Determine the [x, y] coordinate at the center of the cell enclosing the given text.  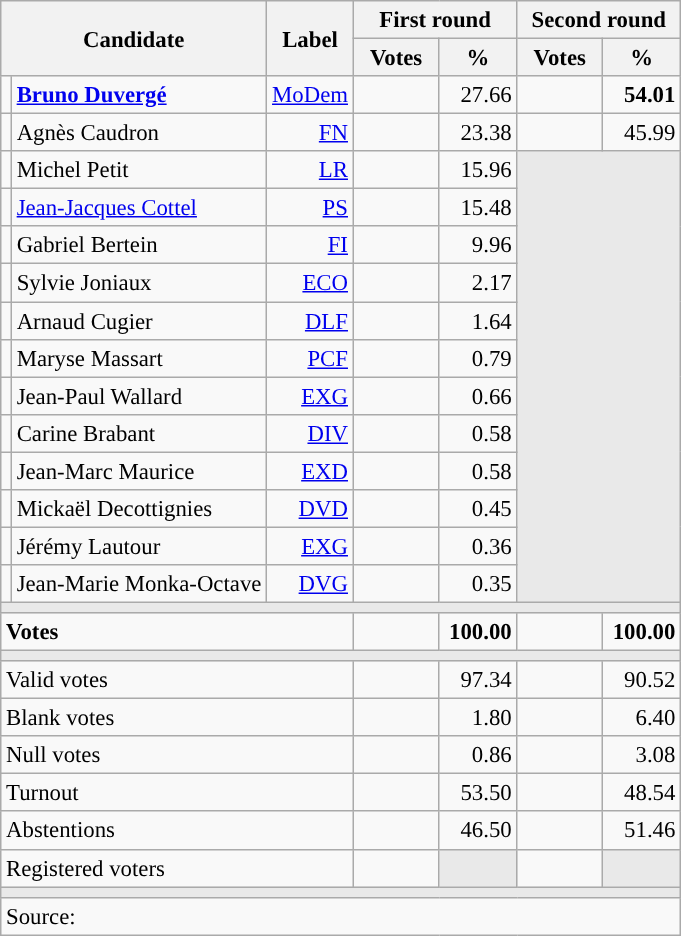
Source: [341, 916]
Arnaud Cugier [138, 321]
DIV [310, 433]
15.96 [478, 170]
27.66 [478, 95]
Mickaël Decottignies [138, 509]
Jean-Paul Wallard [138, 396]
Blank votes [178, 718]
0.66 [478, 396]
Bruno Duvergé [138, 95]
54.01 [642, 95]
Jean-Marc Maurice [138, 471]
23.38 [478, 133]
DLF [310, 321]
3.08 [642, 755]
2.17 [478, 283]
EXD [310, 471]
Agnès Caudron [138, 133]
Label [310, 38]
FI [310, 245]
15.48 [478, 208]
DVG [310, 584]
6.40 [642, 718]
Jean-Marie Monka-Octave [138, 584]
45.99 [642, 133]
0.45 [478, 509]
90.52 [642, 680]
51.46 [642, 831]
PS [310, 208]
48.54 [642, 793]
Abstentions [178, 831]
ECO [310, 283]
Turnout [178, 793]
1.64 [478, 321]
Maryse Massart [138, 358]
97.34 [478, 680]
1.80 [478, 718]
Carine Brabant [138, 433]
0.79 [478, 358]
Valid votes [178, 680]
Sylvie Joniaux [138, 283]
First round [435, 20]
Candidate [134, 38]
Null votes [178, 755]
0.36 [478, 546]
46.50 [478, 831]
Jean-Jacques Cottel [138, 208]
0.86 [478, 755]
LR [310, 170]
Second round [599, 20]
Jérémy Lautour [138, 546]
DVD [310, 509]
53.50 [478, 793]
Michel Petit [138, 170]
MoDem [310, 95]
0.35 [478, 584]
PCF [310, 358]
Registered voters [178, 868]
9.96 [478, 245]
Gabriel Bertein [138, 245]
FN [310, 133]
